Output the (x, y) coordinate of the center of the cell containing the given text.  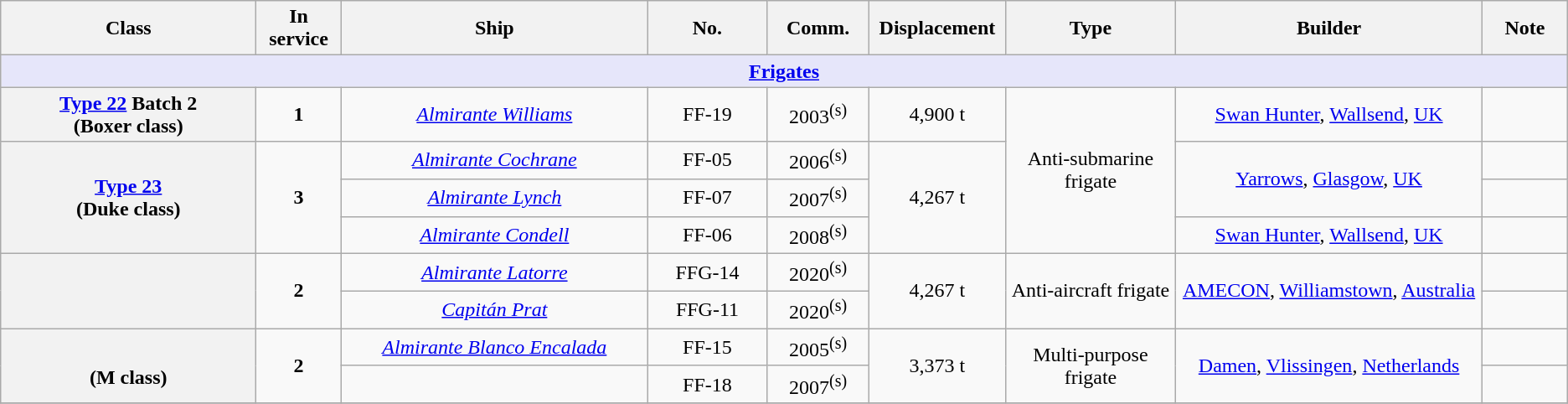
Type 23(Duke class) (129, 198)
No. (707, 28)
Multi-purpose frigate (1091, 365)
Type (1091, 28)
FF-07 (707, 198)
Comm. (818, 28)
Almirante Williams (494, 114)
Type 22 Batch 2(Boxer class) (129, 114)
1 (299, 114)
3 (299, 198)
Ship (494, 28)
4,900 t (938, 114)
Almirante Cochrane (494, 161)
Almirante Condell (494, 235)
FF-15 (707, 347)
Class (129, 28)
FFG-14 (707, 273)
Yarrows, Glasgow, UK (1329, 179)
Anti-aircraft frigate (1091, 292)
3,373 t (938, 365)
Almirante Lynch (494, 198)
2005(s) (818, 347)
Capitán Prat (494, 310)
Displacement (938, 28)
Frigates (784, 71)
Builder (1329, 28)
In service (299, 28)
FF-18 (707, 384)
2008(s) (818, 235)
Damen, Vlissingen, Netherlands (1329, 365)
FF-19 (707, 114)
(M class) (129, 365)
FFG-11 (707, 310)
FF-05 (707, 161)
2003(s) (818, 114)
Almirante Blanco Encalada (494, 347)
FF-06 (707, 235)
AMECON, Williamstown, Australia (1329, 292)
Almirante Latorre (494, 273)
2006(s) (818, 161)
Note (1525, 28)
Anti-submarine frigate (1091, 171)
